From the cell containing the given text, extract its center point as (x, y) coordinate. 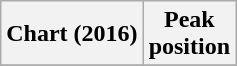
Chart (2016) (72, 34)
Peakposition (189, 34)
